Detect which cell encompasses the target text, then output its [X, Y] center coordinate. 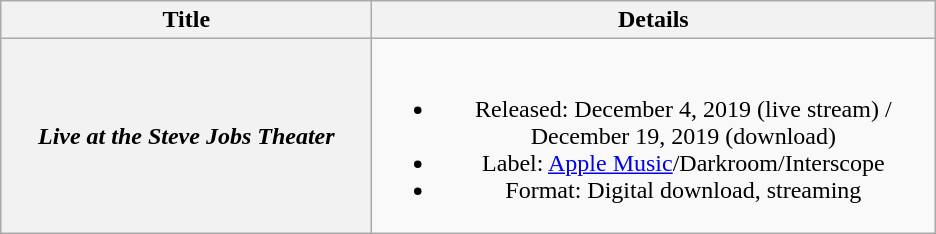
Details [654, 20]
Live at the Steve Jobs Theater [186, 136]
Title [186, 20]
Released: December 4, 2019 (live stream) / December 19, 2019 (download)Label: Apple Music/Darkroom/InterscopeFormat: Digital download, streaming [654, 136]
